Return (X, Y) of the center of cell containing provided text 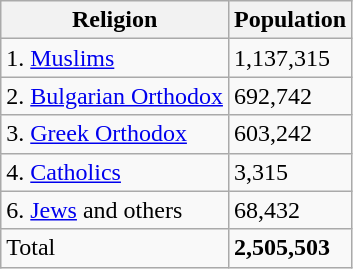
2. Bulgarian Orthodox (115, 96)
Total (115, 248)
1. Muslims (115, 58)
1,137,315 (290, 58)
6. Jews and others (115, 210)
68,432 (290, 210)
692,742 (290, 96)
3,315 (290, 172)
Religion (115, 20)
Population (290, 20)
3. Greek Orthodox (115, 134)
603,242 (290, 134)
2,505,503 (290, 248)
4. Catholics (115, 172)
